Capture the cell that displays the provided text and extract its [X, Y] central coordinate. 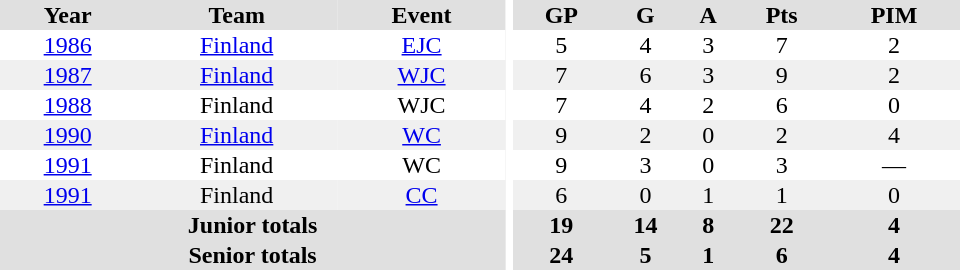
22 [782, 225]
Pts [782, 15]
PIM [894, 15]
14 [646, 225]
19 [561, 225]
1987 [68, 75]
8 [708, 225]
Event [422, 15]
1990 [68, 135]
CC [422, 195]
Year [68, 15]
1988 [68, 105]
Junior totals [252, 225]
A [708, 15]
G [646, 15]
— [894, 165]
1986 [68, 45]
EJC [422, 45]
GP [561, 15]
24 [561, 255]
Senior totals [252, 255]
Team [236, 15]
